Return (X, Y) of the center of cell containing provided text 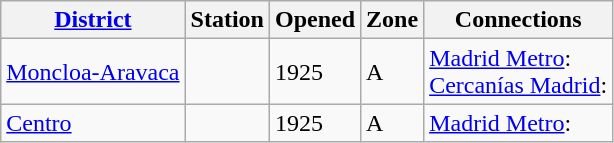
Moncloa-Aravaca (93, 72)
Connections (518, 20)
Station (227, 20)
Madrid Metro: (518, 123)
Opened (314, 20)
District (93, 20)
Madrid Metro: Cercanías Madrid: (518, 72)
Centro (93, 123)
Zone (392, 20)
